Search for the cell housing the specified text and yield its [X, Y] center coordinate. 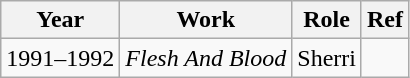
Role [327, 20]
Sherri [327, 58]
1991–1992 [60, 58]
Work [206, 20]
Flesh And Blood [206, 58]
Year [60, 20]
Ref [384, 20]
